Return the [x, y] coordinate for the center point of the cell that contains the specified text.  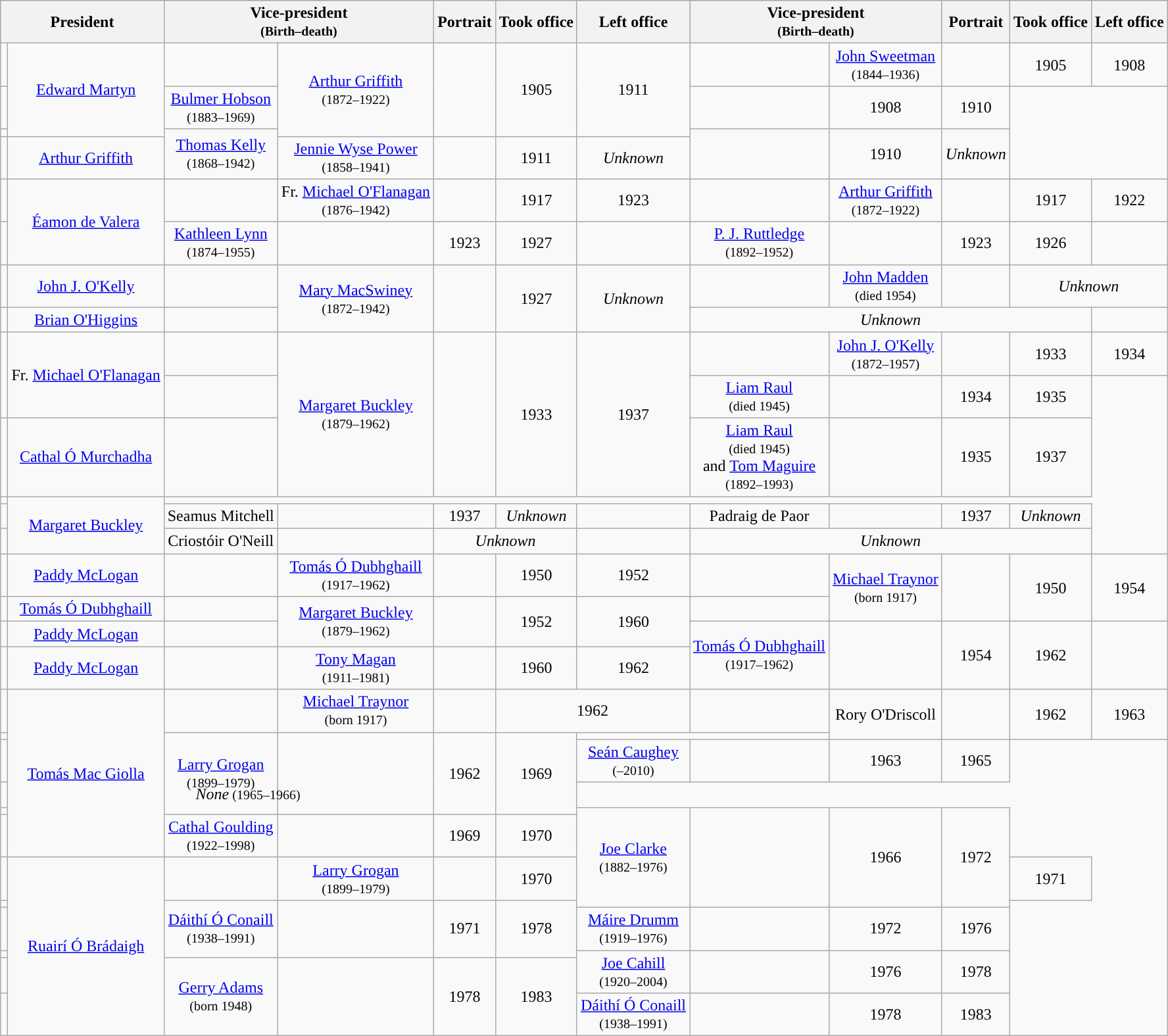
Fr. Michael O'Flanagan(1876–1942) [355, 200]
Bulmer Hobson(1883–1969) [221, 108]
Ruairí Ó Brádaigh [85, 946]
Seamus Mitchell [221, 516]
Thomas Kelly(1868–1942) [221, 154]
Joe Clarke(1882–1976) [633, 857]
1966 [886, 857]
Arthur Griffith [85, 158]
Margaret Buckley [85, 525]
John J. O'Kelly(1872–1957) [886, 354]
Éamon de Valera [85, 222]
Edward Martyn [85, 89]
Mary MacSwiney(1872–1942) [355, 299]
Padraig de Paor [760, 516]
Seán Caughey(–2010) [633, 760]
Rory O'Driscoll [886, 714]
Cathal Ó Murchadha [85, 456]
Brian O'Higgins [85, 320]
1922 [1130, 200]
Tomás Mac Giolla [85, 774]
None (1965–1966) [248, 795]
Fr. Michael O'Flanagan [85, 375]
Tomás Ó Dubhghaill [85, 609]
Liam Raul(died 1945) [760, 396]
Gerry Adams(born 1948) [221, 997]
P. J. Ruttledge(1892–1952) [760, 243]
John Madden(died 1954) [886, 285]
1965 [976, 760]
Máire Drumm(1919–1976) [633, 929]
Tony Magan(1911–1981) [355, 668]
John Sweetman(1844–1936) [886, 64]
Criostóir O'Neill [221, 541]
Kathleen Lynn(1874–1955) [221, 243]
Cathal Goulding(1922–1998) [221, 835]
John J. O'Kelly [85, 285]
Joe Cahill(1920–2004) [633, 971]
Jennie Wyse Power(1858–1941) [355, 158]
1926 [1050, 243]
Liam Raul(died 1945) and Tom Maguire(1892–1993) [760, 456]
President [82, 22]
